Pinpoint the cell where the given text exists, returning its [X, Y] midpoint coordinate. 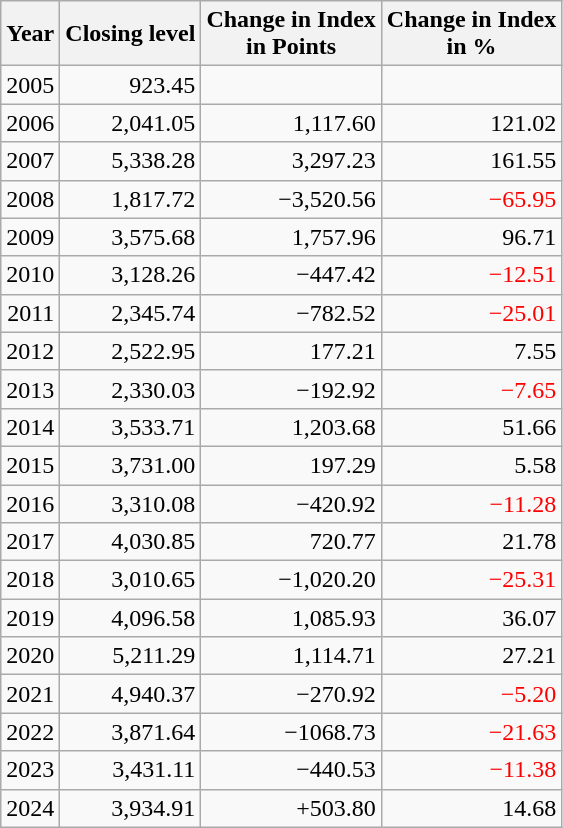
27.21 [471, 656]
2022 [30, 732]
5.58 [471, 465]
121.02 [471, 123]
2,522.95 [130, 351]
−440.53 [291, 770]
−1068.73 [291, 732]
2010 [30, 275]
36.07 [471, 618]
−65.95 [471, 199]
2007 [30, 161]
2005 [30, 85]
2008 [30, 199]
Change in Indexin Points [291, 34]
2021 [30, 694]
−782.52 [291, 313]
3,871.64 [130, 732]
−25.01 [471, 313]
51.66 [471, 427]
3,297.23 [291, 161]
Year [30, 34]
3,010.65 [130, 580]
2018 [30, 580]
2019 [30, 618]
2,345.74 [130, 313]
2006 [30, 123]
Closing level [130, 34]
3,731.00 [130, 465]
14.68 [471, 808]
−3,520.56 [291, 199]
3,934.91 [130, 808]
3,533.71 [130, 427]
2020 [30, 656]
−25.31 [471, 580]
1,757.96 [291, 237]
−11.28 [471, 503]
−5.20 [471, 694]
2015 [30, 465]
2012 [30, 351]
177.21 [291, 351]
2023 [30, 770]
1,114.71 [291, 656]
4,940.37 [130, 694]
−447.42 [291, 275]
3,310.08 [130, 503]
−11.38 [471, 770]
2016 [30, 503]
1,817.72 [130, 199]
+503.80 [291, 808]
−21.63 [471, 732]
2017 [30, 542]
3,431.11 [130, 770]
923.45 [130, 85]
1,203.68 [291, 427]
5,211.29 [130, 656]
3,575.68 [130, 237]
4,096.58 [130, 618]
2014 [30, 427]
−270.92 [291, 694]
−7.65 [471, 389]
−12.51 [471, 275]
7.55 [471, 351]
1,085.93 [291, 618]
197.29 [291, 465]
−420.92 [291, 503]
1,117.60 [291, 123]
2,330.03 [130, 389]
21.78 [471, 542]
−192.92 [291, 389]
2024 [30, 808]
2009 [30, 237]
2011 [30, 313]
2,041.05 [130, 123]
−1,020.20 [291, 580]
2013 [30, 389]
96.71 [471, 237]
4,030.85 [130, 542]
161.55 [471, 161]
Change in Indexin % [471, 34]
720.77 [291, 542]
3,128.26 [130, 275]
5,338.28 [130, 161]
